Pinpoint the cell where the given text exists, returning its (X, Y) midpoint coordinate. 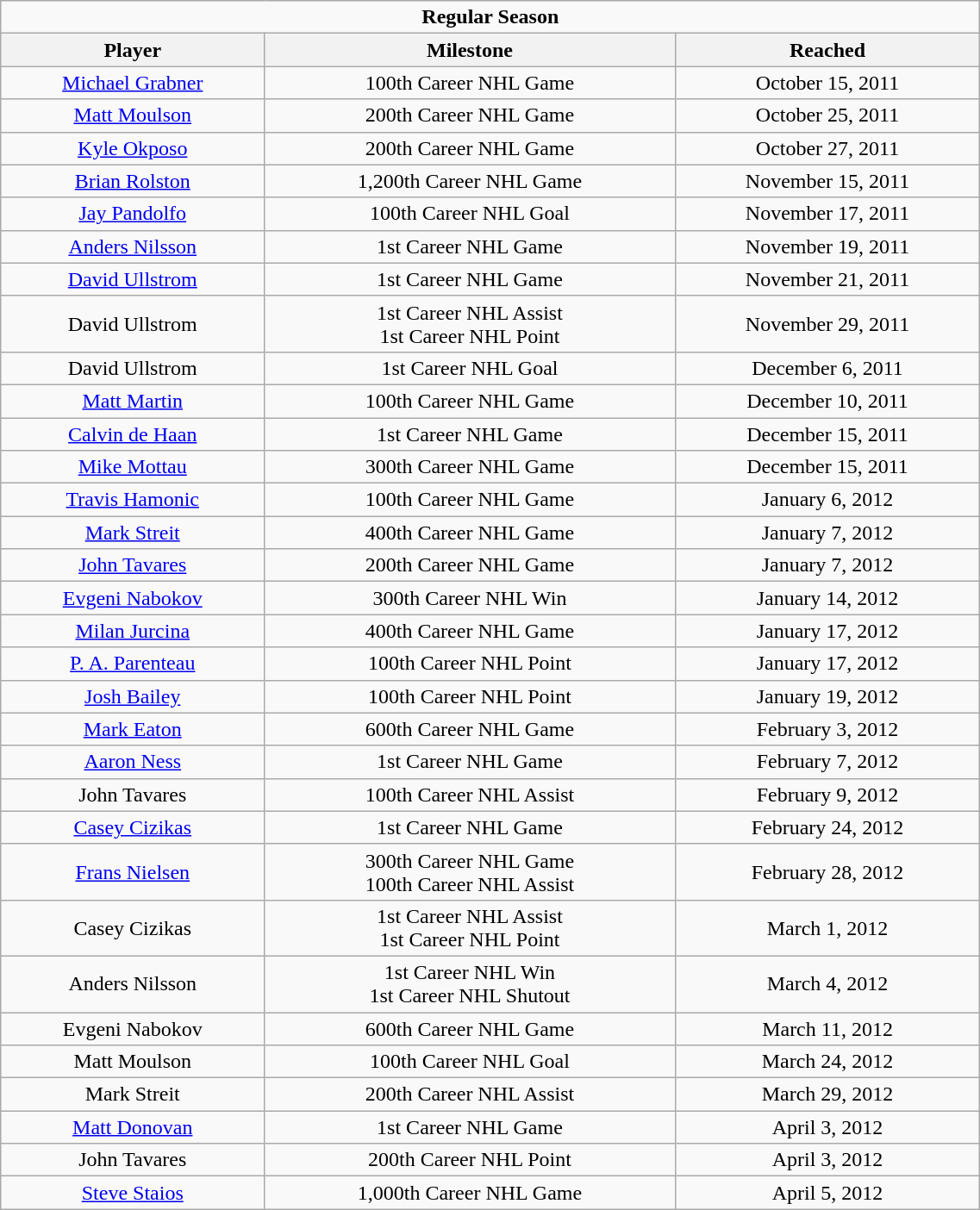
December 10, 2011 (827, 401)
200th Career NHL Point (470, 1160)
November 15, 2011 (827, 181)
Matt Donovan (133, 1127)
March 11, 2012 (827, 1028)
1st Career NHL Win1st Career NHL Shutout (470, 984)
Matt Martin (133, 401)
1st Career NHL Goal (470, 368)
December 6, 2011 (827, 368)
Reached (827, 50)
November 19, 2011 (827, 246)
100th Career NHL Assist (470, 795)
Aaron Ness (133, 762)
Mike Mottau (133, 467)
200th Career NHL Assist (470, 1095)
Kyle Okposo (133, 148)
October 27, 2011 (827, 148)
Milan Jurcina (133, 631)
1,000th Career NHL Game (470, 1193)
Jay Pandolfo (133, 214)
300th Career NHL Game (470, 467)
Frans Nielsen (133, 872)
April 5, 2012 (827, 1193)
March 1, 2012 (827, 927)
March 24, 2012 (827, 1062)
300th Career NHL Win (470, 598)
January 19, 2012 (827, 696)
February 24, 2012 (827, 827)
Josh Bailey (133, 696)
November 21, 2011 (827, 279)
February 9, 2012 (827, 795)
November 17, 2011 (827, 214)
P. A. Parenteau (133, 664)
January 6, 2012 (827, 500)
Calvin de Haan (133, 433)
November 29, 2011 (827, 324)
March 4, 2012 (827, 984)
March 29, 2012 (827, 1095)
February 3, 2012 (827, 729)
300th Career NHL Game100th Career NHL Assist (470, 872)
Player (133, 50)
February 7, 2012 (827, 762)
Steve Staios (133, 1193)
Michael Grabner (133, 83)
January 14, 2012 (827, 598)
October 25, 2011 (827, 115)
Milestone (470, 50)
Travis Hamonic (133, 500)
1,200th Career NHL Game (470, 181)
February 28, 2012 (827, 872)
Mark Eaton (133, 729)
Regular Season (490, 17)
Brian Rolston (133, 181)
October 15, 2011 (827, 83)
